For the text-containing cell, return its midpoint in [X, Y] coordinate format. 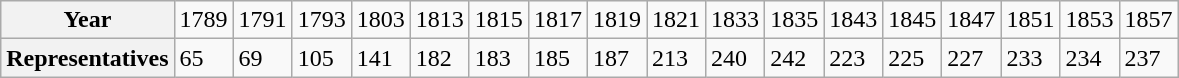
227 [972, 58]
223 [854, 58]
Year [88, 20]
225 [912, 58]
1815 [498, 20]
234 [1090, 58]
213 [676, 58]
1791 [262, 20]
1803 [380, 20]
1845 [912, 20]
1857 [1148, 20]
1821 [676, 20]
185 [558, 58]
65 [204, 58]
242 [794, 58]
233 [1030, 58]
240 [736, 58]
69 [262, 58]
1851 [1030, 20]
237 [1148, 58]
105 [322, 58]
1835 [794, 20]
1847 [972, 20]
182 [440, 58]
141 [380, 58]
1817 [558, 20]
1843 [854, 20]
187 [616, 58]
1833 [736, 20]
Representatives [88, 58]
1793 [322, 20]
1789 [204, 20]
1813 [440, 20]
1853 [1090, 20]
1819 [616, 20]
183 [498, 58]
